Pinpoint the cell where the given text exists, returning its [x, y] midpoint coordinate. 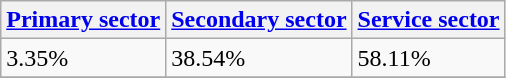
Primary sector [84, 20]
58.11% [428, 58]
3.35% [84, 58]
Service sector [428, 20]
Secondary sector [259, 20]
38.54% [259, 58]
